Identify which cell holds the provided text, then report its (X, Y) central coordinate. 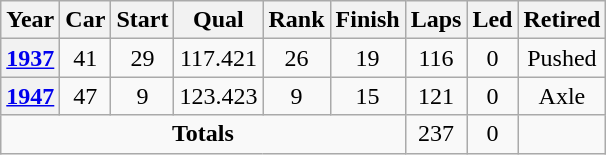
123.423 (218, 96)
19 (368, 58)
Pushed (562, 58)
1937 (30, 58)
15 (368, 96)
Totals (203, 134)
Finish (368, 20)
Start (142, 20)
Year (30, 20)
29 (142, 58)
Rank (296, 20)
Led (492, 20)
237 (436, 134)
47 (86, 96)
Car (86, 20)
Axle (562, 96)
Laps (436, 20)
117.421 (218, 58)
41 (86, 58)
116 (436, 58)
26 (296, 58)
Qual (218, 20)
121 (436, 96)
1947 (30, 96)
Retired (562, 20)
